Return the (x, y) coordinate for the center point of the cell that contains the specified text.  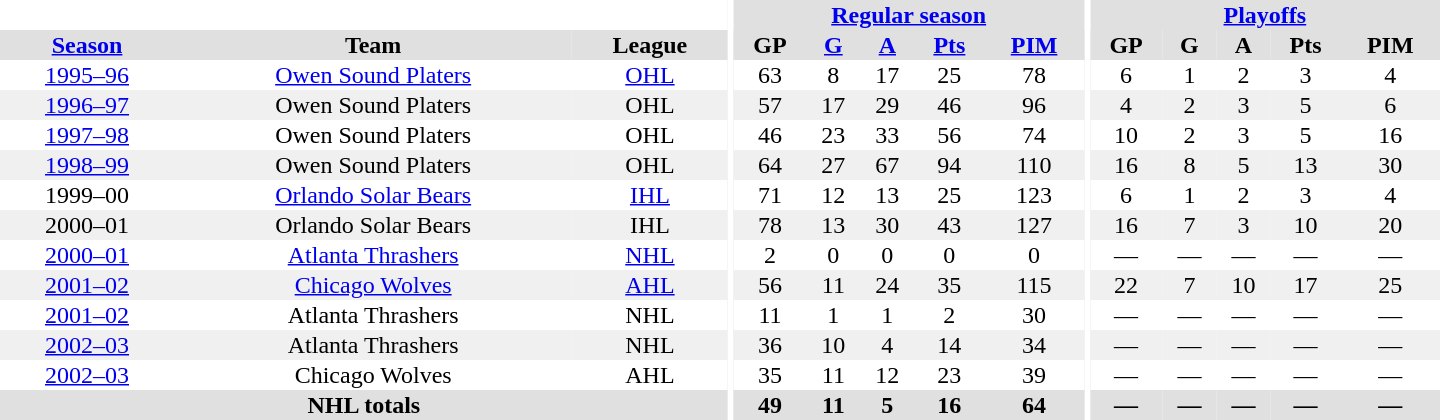
27 (833, 165)
1997–98 (87, 135)
League (650, 45)
1998–99 (87, 165)
115 (1034, 285)
Team (373, 45)
Regular season (909, 15)
24 (887, 285)
34 (1034, 345)
20 (1390, 225)
Playoffs (1265, 15)
14 (949, 345)
NHL totals (364, 405)
74 (1034, 135)
123 (1034, 195)
22 (1126, 285)
29 (887, 105)
33 (887, 135)
94 (949, 165)
43 (949, 225)
49 (770, 405)
127 (1034, 225)
63 (770, 75)
57 (770, 105)
1999–00 (87, 195)
110 (1034, 165)
36 (770, 345)
71 (770, 195)
1996–97 (87, 105)
96 (1034, 105)
1995–96 (87, 75)
67 (887, 165)
Season (87, 45)
39 (1034, 375)
